Detect which cell encompasses the target text, then output its (x, y) center coordinate. 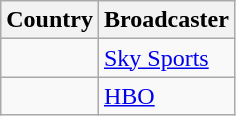
Country (50, 20)
Sky Sports (166, 58)
HBO (166, 96)
Broadcaster (166, 20)
